Return the (x, y) coordinate for the center point of the cell that contains the specified text.  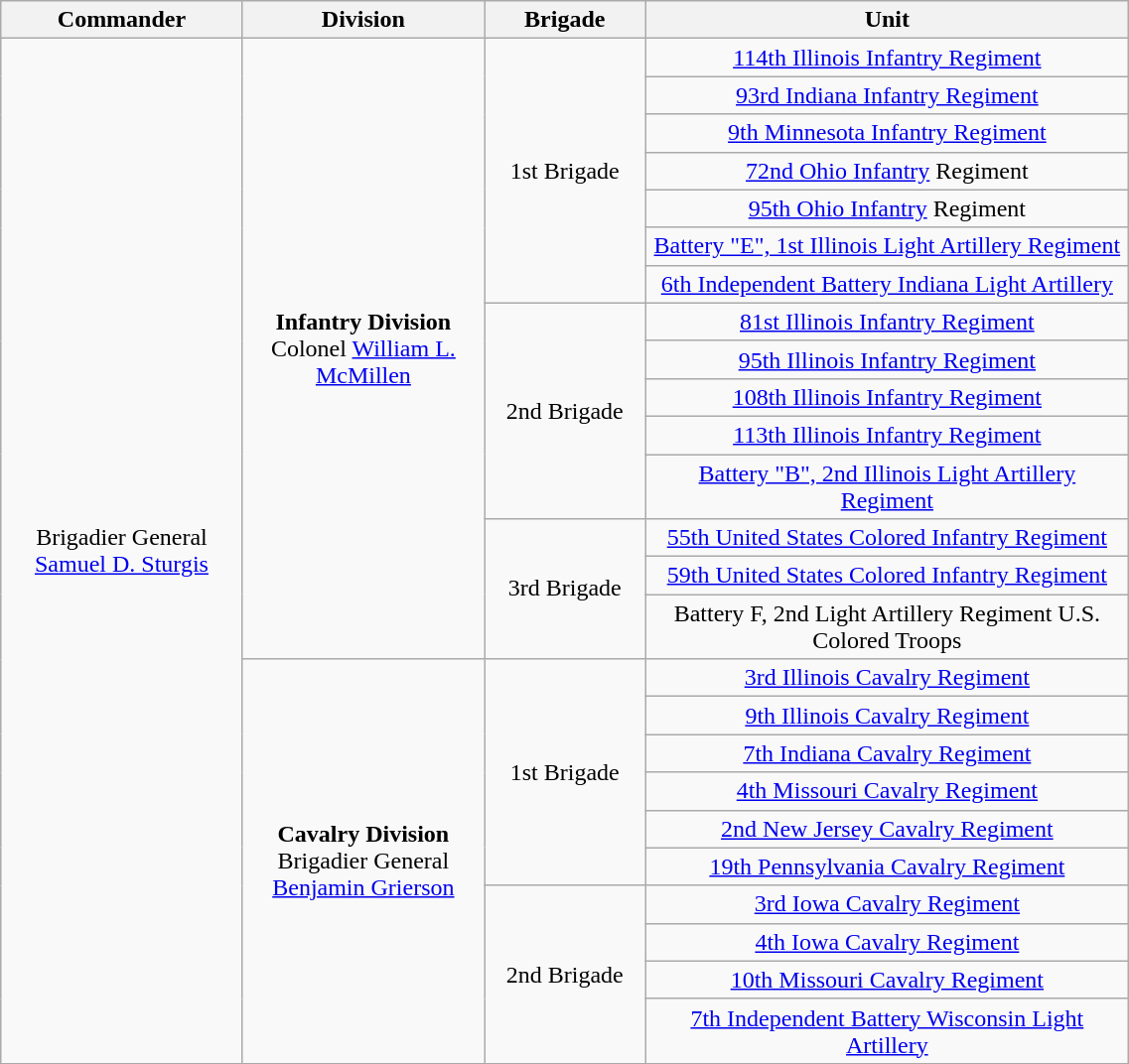
Commander (121, 20)
4th Missouri Cavalry Regiment (888, 791)
Infantry DivisionColonel William L. McMillen (363, 349)
3rd Illinois Cavalry Regiment (888, 678)
7th Indiana Cavalry Regiment (888, 753)
4th Iowa Cavalry Regiment (888, 942)
Division (363, 20)
113th Illinois Infantry Regiment (888, 435)
59th United States Colored Infantry Regiment (888, 576)
Brigadier GeneralSamuel D. Sturgis (121, 552)
72nd Ohio Infantry Regiment (888, 171)
Brigade (565, 20)
93rd Indiana Infantry Regiment (888, 95)
Cavalry DivisionBrigadier GeneralBenjamin Grierson (363, 862)
6th Independent Battery Indiana Light Artillery (888, 284)
9th Minnesota Infantry Regiment (888, 133)
Battery F, 2nd Light Artillery Regiment U.S. Colored Troops (888, 627)
81st Illinois Infantry Regiment (888, 322)
19th Pennsylvania Cavalry Regiment (888, 866)
Battery "E", 1st Illinois Light Artillery Regiment (888, 246)
3rd Iowa Cavalry Regiment (888, 904)
114th Illinois Infantry Regiment (888, 58)
3rd Brigade (565, 590)
9th Illinois Cavalry Regiment (888, 716)
Battery "B", 2nd Illinois Light Artillery Regiment (888, 486)
10th Missouri Cavalry Regiment (888, 980)
55th United States Colored Infantry Regiment (888, 538)
Unit (888, 20)
95th Illinois Infantry Regiment (888, 359)
7th Independent Battery Wisconsin Light Artillery (888, 1030)
2nd New Jersey Cavalry Regiment (888, 829)
108th Illinois Infantry Regiment (888, 397)
95th Ohio Infantry Regiment (888, 208)
